Pinpoint the cell where the given text exists, returning its [X, Y] midpoint coordinate. 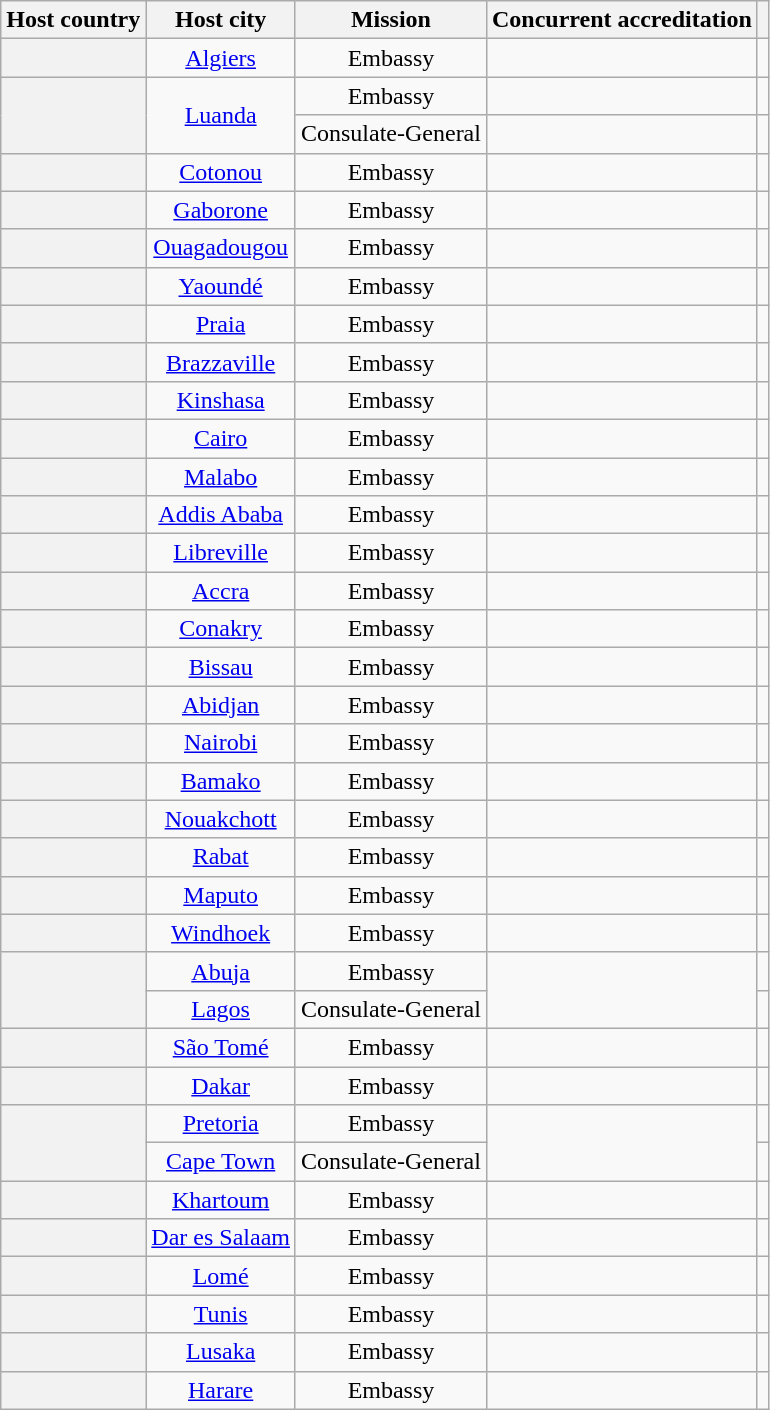
Rabat [221, 857]
Libreville [221, 553]
Bissau [221, 667]
Conakry [221, 629]
Nairobi [221, 743]
Windhoek [221, 933]
Harare [221, 1390]
Khartoum [221, 1200]
Malabo [221, 477]
Abuja [221, 971]
Yaoundé [221, 286]
Cotonou [221, 172]
Praia [221, 324]
Luanda [221, 115]
Brazzaville [221, 362]
Nouakchott [221, 819]
Concurrent accreditation [622, 20]
Host country [74, 20]
Cairo [221, 438]
São Tomé [221, 1047]
Abidjan [221, 705]
Accra [221, 591]
Maputo [221, 895]
Ouagadougou [221, 248]
Pretoria [221, 1124]
Tunis [221, 1314]
Gaborone [221, 210]
Bamako [221, 781]
Algiers [221, 58]
Dakar [221, 1085]
Dar es Salaam [221, 1238]
Lusaka [221, 1352]
Lagos [221, 1009]
Host city [221, 20]
Kinshasa [221, 400]
Mission [390, 20]
Lomé [221, 1276]
Addis Ababa [221, 515]
Cape Town [221, 1162]
